Extract the (x, y) coordinate from the center of the cell holding the provided text.  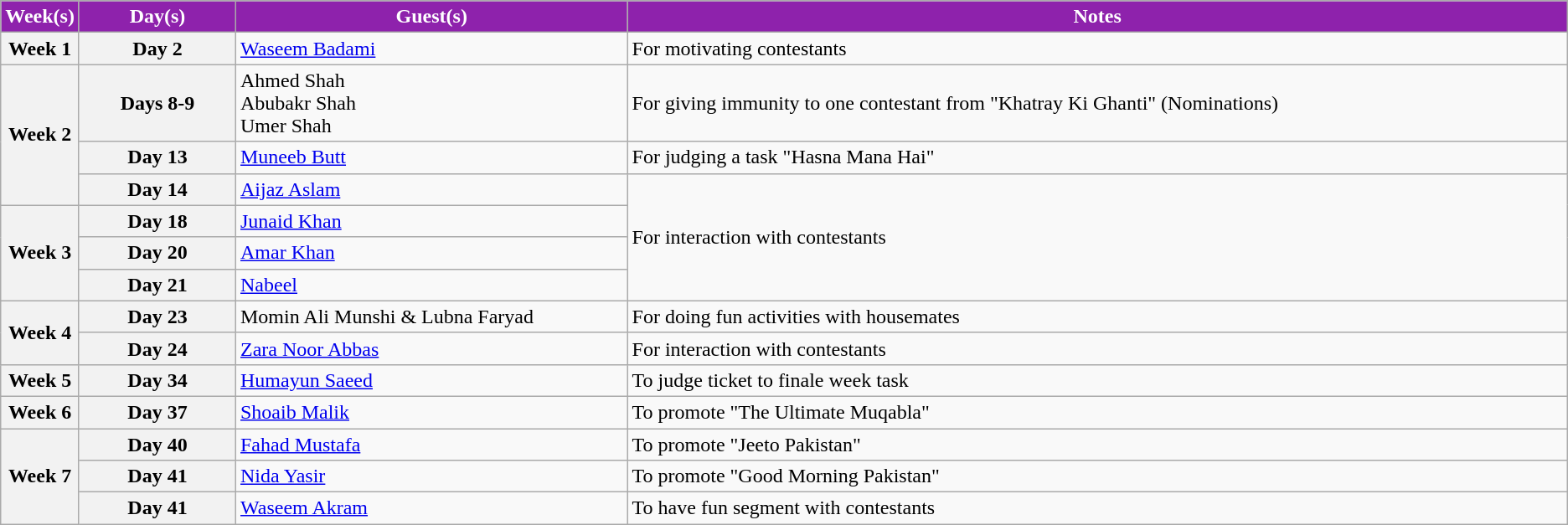
Amar Khan (431, 253)
Day 2 (157, 49)
Week 4 (40, 332)
Junaid Khan (431, 221)
Waseem Badami (431, 49)
Notes (1097, 17)
Week 1 (40, 49)
Days 8-9 (157, 103)
Waseem Akram (431, 508)
Shoaib Malik (431, 412)
Nida Yasir (431, 476)
For doing fun activities with housemates (1097, 317)
Week 2 (40, 135)
To promote "Good Morning Pakistan" (1097, 476)
Day 37 (157, 412)
Week 5 (40, 380)
Humayun Saeed (431, 380)
For giving immunity to one contestant from "Khatray Ki Ghanti" (Nominations) (1097, 103)
Day 14 (157, 189)
Zara Noor Abbas (431, 348)
Muneeb Butt (431, 157)
To promote "Jeeto Pakistan" (1097, 445)
Week 7 (40, 476)
Day 21 (157, 285)
Week 6 (40, 412)
Guest(s) (431, 17)
Day(s) (157, 17)
Day 34 (157, 380)
Day 18 (157, 221)
Fahad Mustafa (431, 445)
Momin Ali Munshi & Lubna Faryad (431, 317)
For motivating contestants (1097, 49)
Day 40 (157, 445)
Week 3 (40, 253)
For judging a task "Hasna Mana Hai" (1097, 157)
Day 13 (157, 157)
To judge ticket to finale week task (1097, 380)
To have fun segment with contestants (1097, 508)
Nabeel (431, 285)
Day 20 (157, 253)
Day 24 (157, 348)
Ahmed ShahAbubakr ShahUmer Shah (431, 103)
Aijaz Aslam (431, 189)
Week(s) (40, 17)
To promote "The Ultimate Muqabla" (1097, 412)
Day 23 (157, 317)
